Return (X, Y) of the center of cell containing provided text 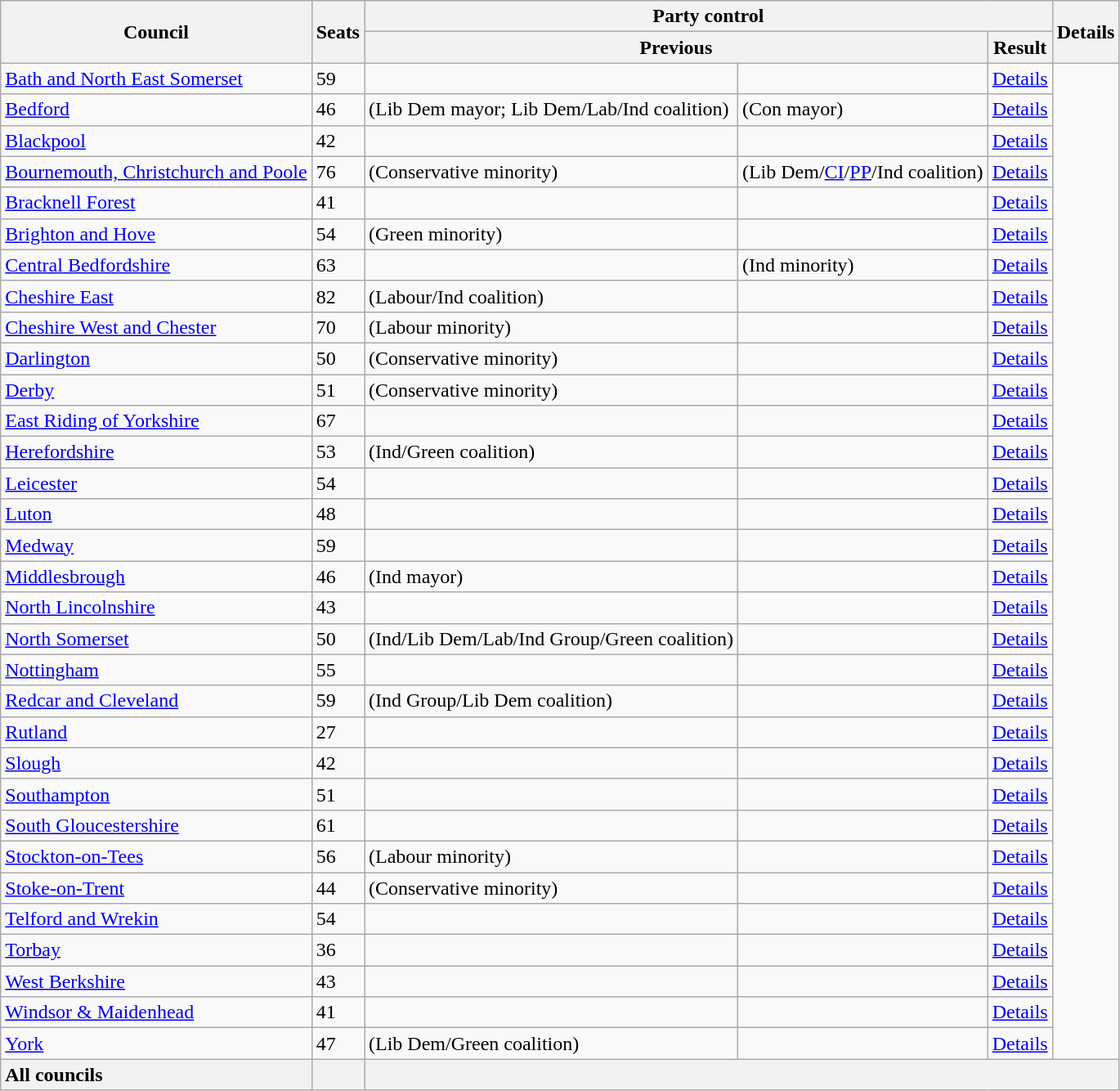
(Lib Dem mayor; Lib Dem/Lab/Ind coalition) (551, 110)
36 (338, 950)
Previous (677, 47)
67 (338, 421)
York (156, 1044)
Cheshire West and Chester (156, 327)
(Ind/Green coalition) (551, 452)
Derby (156, 390)
82 (338, 296)
Luton (156, 514)
Stockton-on-Tees (156, 856)
Nottingham (156, 670)
61 (338, 825)
(Con mayor) (862, 110)
Central Bedfordshire (156, 265)
55 (338, 670)
Redcar and Cleveland (156, 701)
Medway (156, 545)
East Riding of Yorkshire (156, 421)
Stoke-on-Trent (156, 887)
Cheshire East (156, 296)
Darlington (156, 358)
Blackpool (156, 141)
48 (338, 514)
Party control (709, 16)
Result (1020, 47)
(Ind Group/Lib Dem coalition) (551, 701)
27 (338, 732)
Telford and Wrekin (156, 919)
(Ind/Lib Dem/Lab/Ind Group/Green coalition) (551, 639)
North Lincolnshire (156, 608)
(Lib Dem/CI/PP/Ind coalition) (862, 172)
Slough (156, 763)
(Ind minority) (862, 265)
76 (338, 172)
70 (338, 327)
Bedford (156, 110)
Southampton (156, 794)
63 (338, 265)
(Labour/Ind coalition) (551, 296)
Herefordshire (156, 452)
Windsor & Maidenhead (156, 1012)
All councils (156, 1075)
Council (156, 32)
Seats (338, 32)
South Gloucestershire (156, 825)
West Berkshire (156, 981)
Bournemouth, Christchurch and Poole (156, 172)
Leicester (156, 483)
North Somerset (156, 639)
44 (338, 887)
53 (338, 452)
Torbay (156, 950)
(Ind mayor) (551, 577)
Rutland (156, 732)
Brighton and Hove (156, 234)
(Green minority) (551, 234)
Bracknell Forest (156, 203)
Bath and North East Somerset (156, 79)
56 (338, 856)
Middlesbrough (156, 577)
(Lib Dem/Green coalition) (551, 1044)
47 (338, 1044)
